Extract the (X, Y) coordinate from the center of the cell holding the provided text.  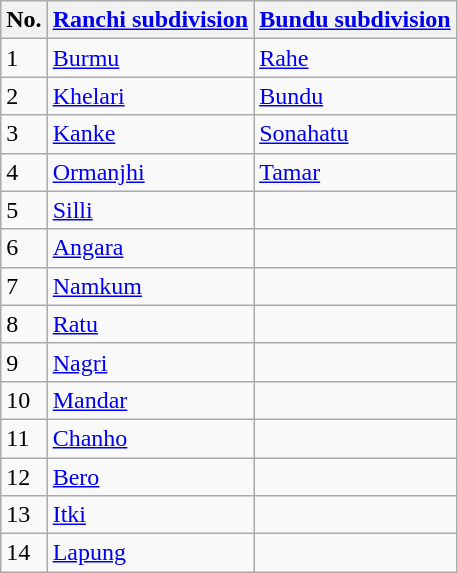
6 (24, 248)
Lapung (150, 553)
1 (24, 58)
No. (24, 20)
Silli (150, 210)
Kanke (150, 134)
Bundu (356, 96)
3 (24, 134)
7 (24, 286)
12 (24, 477)
Angara (150, 248)
Chanho (150, 438)
Namkum (150, 286)
Tamar (356, 172)
Sonahatu (356, 134)
9 (24, 362)
14 (24, 553)
2 (24, 96)
11 (24, 438)
Itki (150, 515)
Ormanjhi (150, 172)
Mandar (150, 400)
Ratu (150, 324)
Khelari (150, 96)
5 (24, 210)
Bero (150, 477)
8 (24, 324)
4 (24, 172)
Ranchi subdivision (150, 20)
13 (24, 515)
Burmu (150, 58)
10 (24, 400)
Bundu subdivision (356, 20)
Nagri (150, 362)
Rahe (356, 58)
